Identify which cell holds the provided text, then report its [X, Y] central coordinate. 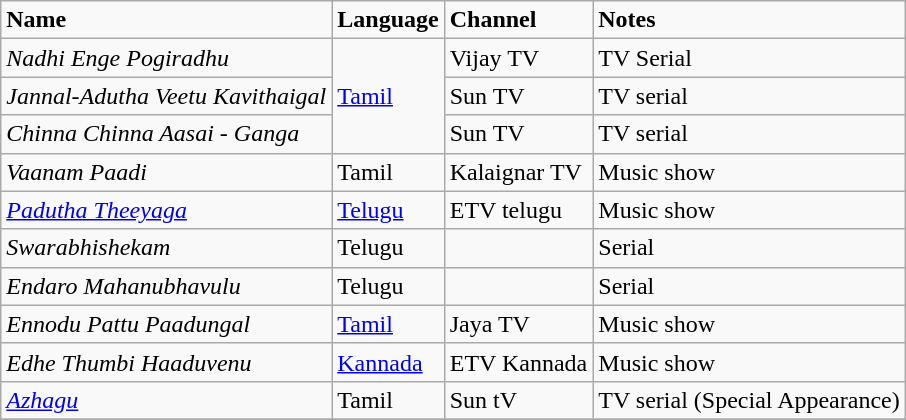
Vaanam Paadi [166, 172]
Kannada [388, 362]
Chinna Chinna Aasai - Ganga [166, 134]
Notes [749, 20]
TV serial (Special Appearance) [749, 400]
Azhagu [166, 400]
Ennodu Pattu Paadungal [166, 324]
ETV telugu [518, 210]
Channel [518, 20]
Nadhi Enge Pogiradhu [166, 58]
Language [388, 20]
Name [166, 20]
Jannal-Adutha Veetu Kavithaigal [166, 96]
ETV Kannada [518, 362]
Sun tV [518, 400]
Endaro Mahanubhavulu [166, 286]
TV Serial [749, 58]
Swarabhishekam [166, 248]
Edhe Thumbi Haaduvenu [166, 362]
Vijay TV [518, 58]
Kalaignar TV [518, 172]
Padutha Theeyaga [166, 210]
Jaya TV [518, 324]
